For the text-containing cell, return its midpoint in (x, y) coordinate format. 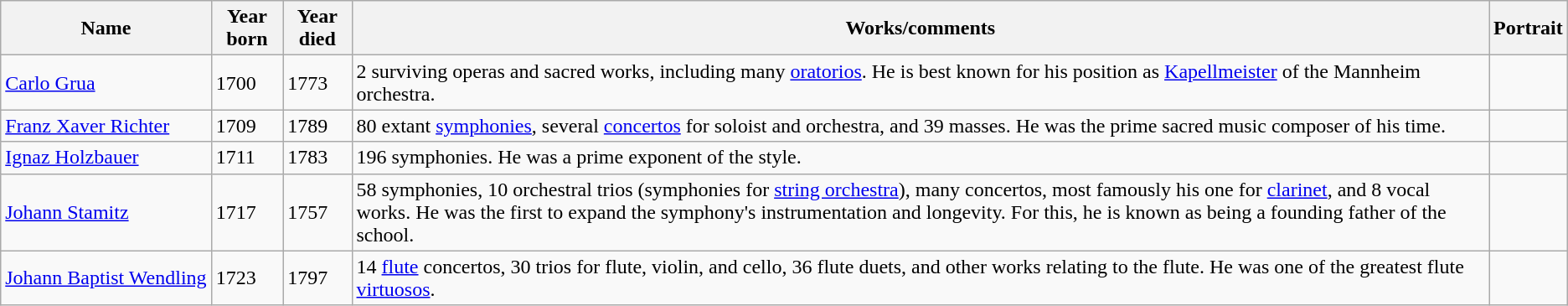
1711 (247, 158)
1723 (247, 278)
1789 (317, 126)
1717 (247, 212)
Ignaz Holzbauer (106, 158)
Year died (317, 29)
Franz Xaver Richter (106, 126)
1797 (317, 278)
2 surviving operas and sacred works, including many oratorios. He is best known for his position as Kapellmeister of the Mannheim orchestra. (921, 82)
Portrait (1529, 29)
Year born (247, 29)
Johann Baptist Wendling (106, 278)
1783 (317, 158)
196 symphonies. He was a prime exponent of the style. (921, 158)
Name (106, 29)
Johann Stamitz (106, 212)
80 extant symphonies, several concertos for soloist and orchestra, and 39 masses. He was the prime sacred music composer of his time. (921, 126)
1773 (317, 82)
1757 (317, 212)
1709 (247, 126)
Works/comments (921, 29)
1700 (247, 82)
Carlo Grua (106, 82)
